Provide the [x, y] coordinate of the cell's center where the given text is located.  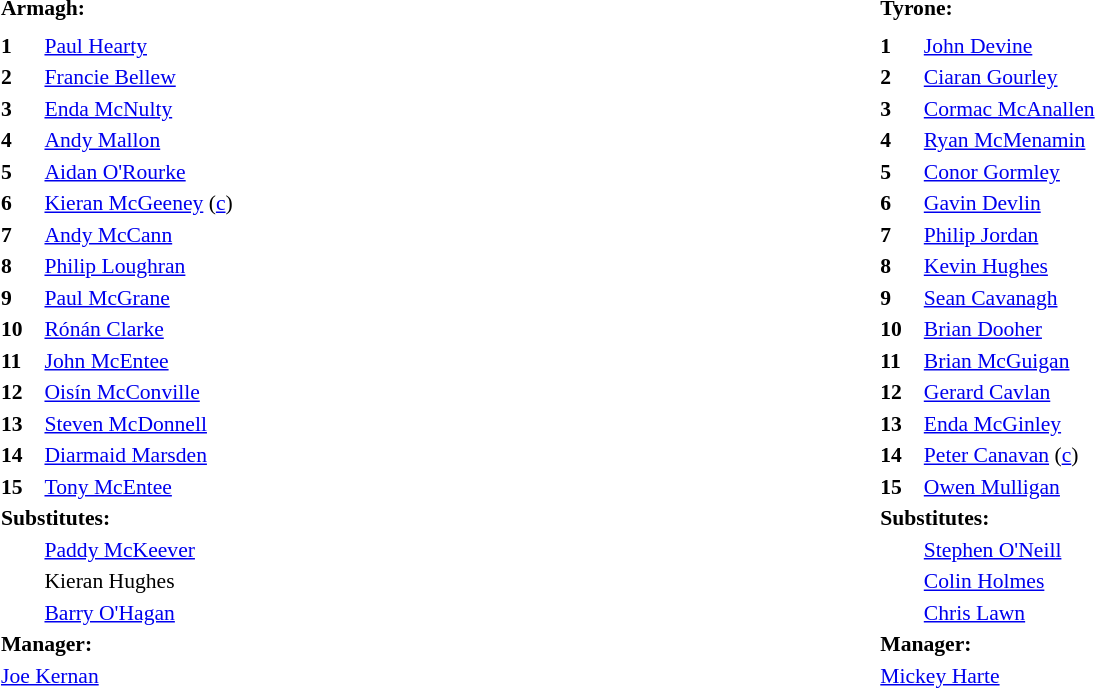
Tony McEntee [138, 487]
Barry O'Hagan [138, 613]
Gavin Devlin [1010, 203]
Aidan O'Rourke [138, 172]
Diarmaid Marsden [138, 455]
John McEntee [138, 361]
Peter Canavan (c) [1010, 455]
Philip Loughran [138, 267]
Owen Mulligan [1010, 487]
Steven McDonnell [138, 424]
Ciaran Gourley [1010, 77]
Francie Bellew [138, 77]
Cormac McAnallen [1010, 109]
Paul Hearty [138, 46]
Rónán Clarke [138, 329]
Manager: [120, 645]
Paul McGrane [138, 298]
Stephen O'Neill [1010, 550]
Kieran Hughes [138, 581]
Oisín McConville [138, 393]
Enda McGinley [1010, 424]
Kevin Hughes [1010, 267]
Philip Jordan [1010, 235]
Sean Cavanagh [1010, 298]
Brian Dooher [1010, 329]
Andy McCann [138, 235]
Paddy McKeever [138, 550]
Kieran McGeeney (c) [138, 203]
Chris Lawn [1010, 613]
Andy Mallon [138, 141]
Brian McGuigan [1010, 361]
Enda McNulty [138, 109]
Colin Holmes [1010, 581]
Conor Gormley [1010, 172]
John Devine [1010, 46]
Gerard Cavlan [1010, 393]
Substitutes: [120, 519]
Ryan McMenamin [1010, 141]
